Find where the given text appears and provide that cell's center as [x, y] coordinate. 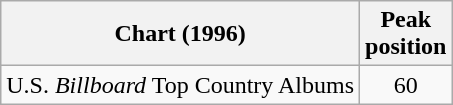
U.S. Billboard Top Country Albums [180, 85]
60 [406, 85]
Peakposition [406, 34]
Chart (1996) [180, 34]
